Scan for the cell matching the given text and deliver its (x, y) coordinate at center. 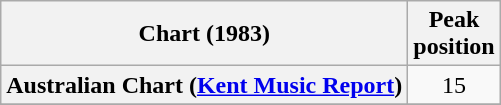
Australian Chart (Kent Music Report) (204, 85)
15 (454, 85)
Peakposition (454, 34)
Chart (1983) (204, 34)
